Return (x, y) of the center of cell containing provided text 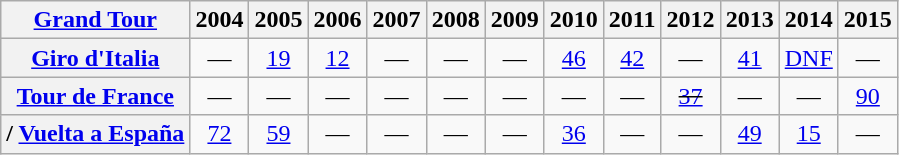
15 (808, 134)
2006 (338, 20)
Grand Tour (96, 20)
2011 (632, 20)
/ Vuelta a España (96, 134)
Tour de France (96, 96)
41 (750, 58)
2013 (750, 20)
Giro d'Italia (96, 58)
2015 (868, 20)
2012 (690, 20)
19 (278, 58)
DNF (808, 58)
42 (632, 58)
46 (574, 58)
37 (690, 96)
12 (338, 58)
49 (750, 134)
2004 (220, 20)
2014 (808, 20)
2005 (278, 20)
36 (574, 134)
2010 (574, 20)
59 (278, 134)
90 (868, 96)
72 (220, 134)
2008 (456, 20)
2009 (514, 20)
2007 (396, 20)
